Return [X, Y] of the center of cell containing provided text 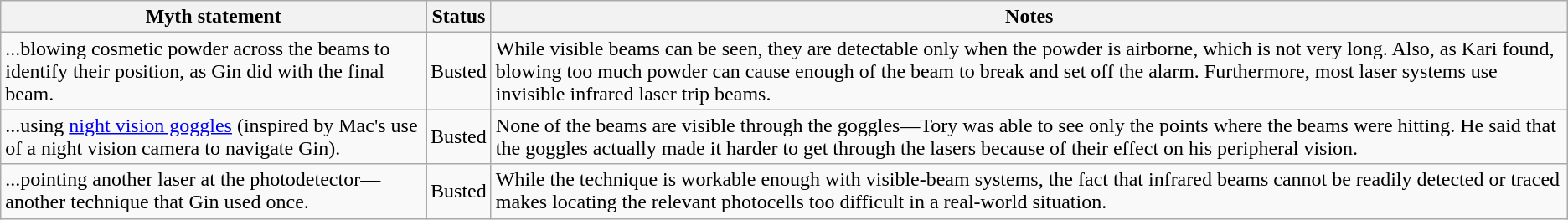
Notes [1029, 17]
Status [459, 17]
...pointing another laser at the photodetector—another technique that Gin used once. [214, 191]
...using night vision goggles (inspired by Mac's use of a night vision camera to navigate Gin). [214, 137]
Myth statement [214, 17]
...blowing cosmetic powder across the beams to identify their position, as Gin did with the final beam. [214, 71]
